Search for the cell housing the specified text and yield its (x, y) center coordinate. 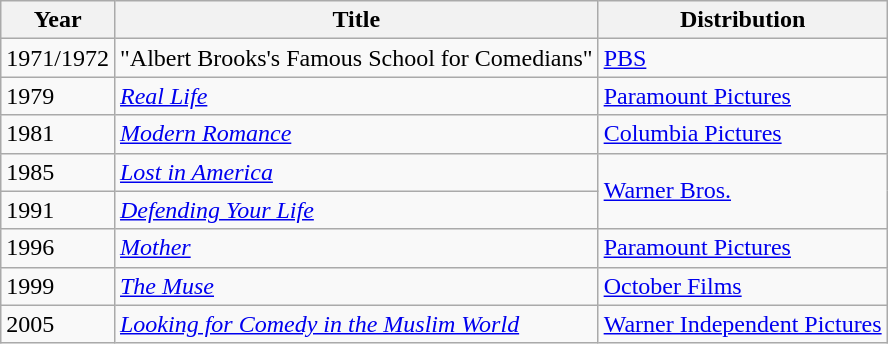
Looking for Comedy in the Muslim World (356, 324)
Distribution (742, 20)
1991 (58, 210)
The Muse (356, 286)
Warner Independent Pictures (742, 324)
1971/1972 (58, 58)
Year (58, 20)
PBS (742, 58)
Real Life (356, 96)
1999 (58, 286)
Mother (356, 248)
Columbia Pictures (742, 134)
"Albert Brooks's Famous School for Comedians" (356, 58)
1981 (58, 134)
Defending Your Life (356, 210)
1985 (58, 172)
Modern Romance (356, 134)
Warner Bros. (742, 191)
1996 (58, 248)
2005 (58, 324)
Lost in America (356, 172)
Title (356, 20)
October Films (742, 286)
1979 (58, 96)
